Capture the cell that displays the provided text and extract its (x, y) central coordinate. 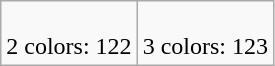
3 colors: 123 (205, 34)
2 colors: 122 (69, 34)
